Return [X, Y] of the center of cell containing provided text 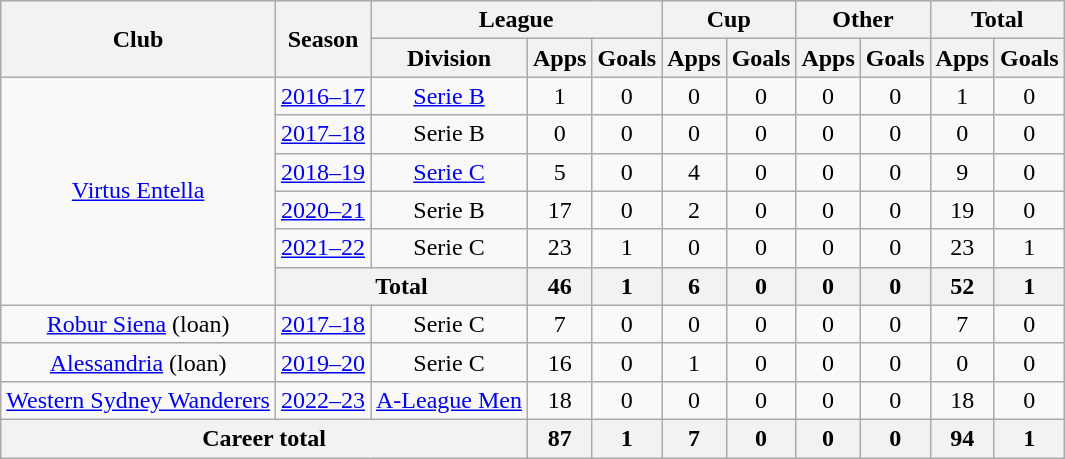
2020–21 [322, 210]
46 [560, 286]
87 [560, 438]
Division [448, 58]
6 [694, 286]
2 [694, 210]
94 [962, 438]
Robur Siena (loan) [138, 324]
16 [560, 362]
Season [322, 39]
4 [694, 172]
Other [863, 20]
9 [962, 172]
Club [138, 39]
2018–19 [322, 172]
19 [962, 210]
5 [560, 172]
Career total [264, 438]
2022–23 [322, 400]
A-League Men [448, 400]
Virtus Entella [138, 191]
Western Sydney Wanderers [138, 400]
17 [560, 210]
Alessandria (loan) [138, 362]
52 [962, 286]
2016–17 [322, 96]
2021–22 [322, 248]
League [516, 20]
Cup [729, 20]
2019–20 [322, 362]
